For the text-containing cell, return its midpoint in [x, y] coordinate format. 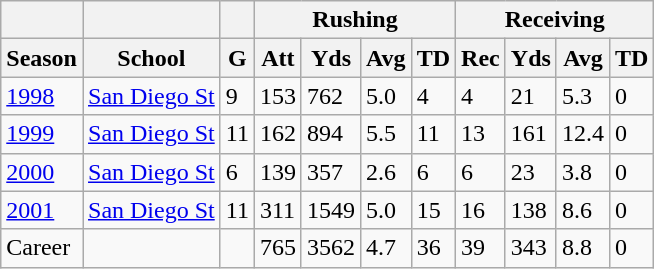
161 [530, 134]
3562 [330, 248]
1999 [42, 134]
4.7 [386, 248]
138 [530, 210]
Season [42, 58]
1549 [330, 210]
G [237, 58]
139 [278, 172]
23 [530, 172]
357 [330, 172]
5.5 [386, 134]
894 [330, 134]
8.6 [582, 210]
2001 [42, 210]
Receiving [555, 20]
2000 [42, 172]
1998 [42, 96]
2.6 [386, 172]
8.8 [582, 248]
39 [481, 248]
21 [530, 96]
Rec [481, 58]
Career [42, 248]
343 [530, 248]
15 [433, 210]
16 [481, 210]
311 [278, 210]
762 [330, 96]
3.8 [582, 172]
5.3 [582, 96]
School [151, 58]
13 [481, 134]
Att [278, 58]
162 [278, 134]
36 [433, 248]
9 [237, 96]
12.4 [582, 134]
765 [278, 248]
153 [278, 96]
Rushing [354, 20]
